Extract the (X, Y) coordinate from the center of the cell holding the provided text.  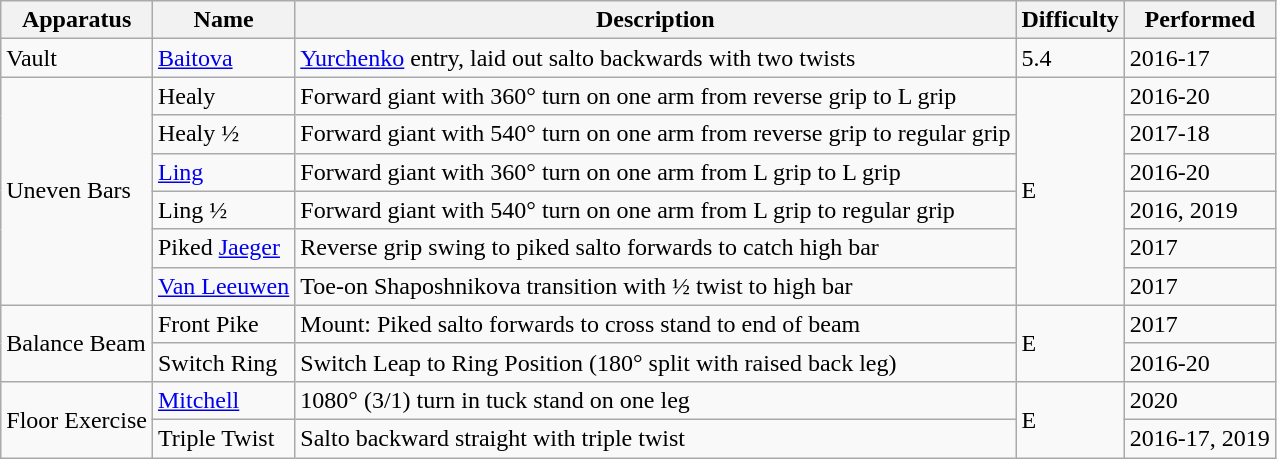
Difficulty (1070, 20)
Toe-on Shaposhnikova transition with ½ twist to high bar (656, 286)
Healy (223, 96)
Performed (1200, 20)
Healy ½ (223, 134)
Reverse grip swing to piked salto forwards to catch high bar (656, 248)
Floor Exercise (77, 419)
2016, 2019 (1200, 210)
Description (656, 20)
2016-17, 2019 (1200, 438)
Yurchenko entry, laid out salto backwards with two twists (656, 58)
Switch Leap to Ring Position (180° split with raised back leg) (656, 362)
Forward giant with 360° turn on one arm from L grip to L grip (656, 172)
Vault (77, 58)
Ling (223, 172)
5.4 (1070, 58)
2017-18 (1200, 134)
Triple Twist (223, 438)
Piked Jaeger (223, 248)
Ling ½ (223, 210)
2016-17 (1200, 58)
Mount: Piked salto forwards to cross stand to end of beam (656, 324)
Name (223, 20)
Mitchell (223, 400)
1080° (3/1) turn in tuck stand on one leg (656, 400)
Front Pike (223, 324)
2020 (1200, 400)
Van Leeuwen (223, 286)
Forward giant with 540° turn on one arm from reverse grip to regular grip (656, 134)
Baitova (223, 58)
Forward giant with 360° turn on one arm from reverse grip to L grip (656, 96)
Salto backward straight with triple twist (656, 438)
Switch Ring (223, 362)
Uneven Bars (77, 191)
Forward giant with 540° turn on one arm from L grip to regular grip (656, 210)
Apparatus (77, 20)
Balance Beam (77, 343)
